Provide the (x, y) coordinate of the cell's center where the given text is located.  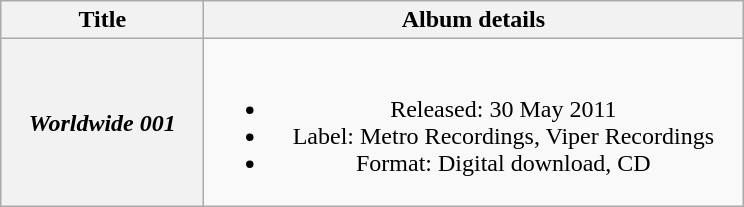
Album details (474, 20)
Title (102, 20)
Worldwide 001 (102, 122)
Released: 30 May 2011Label: Metro Recordings, Viper RecordingsFormat: Digital download, CD (474, 122)
